Scan for the cell matching the given text and deliver its [X, Y] coordinate at center. 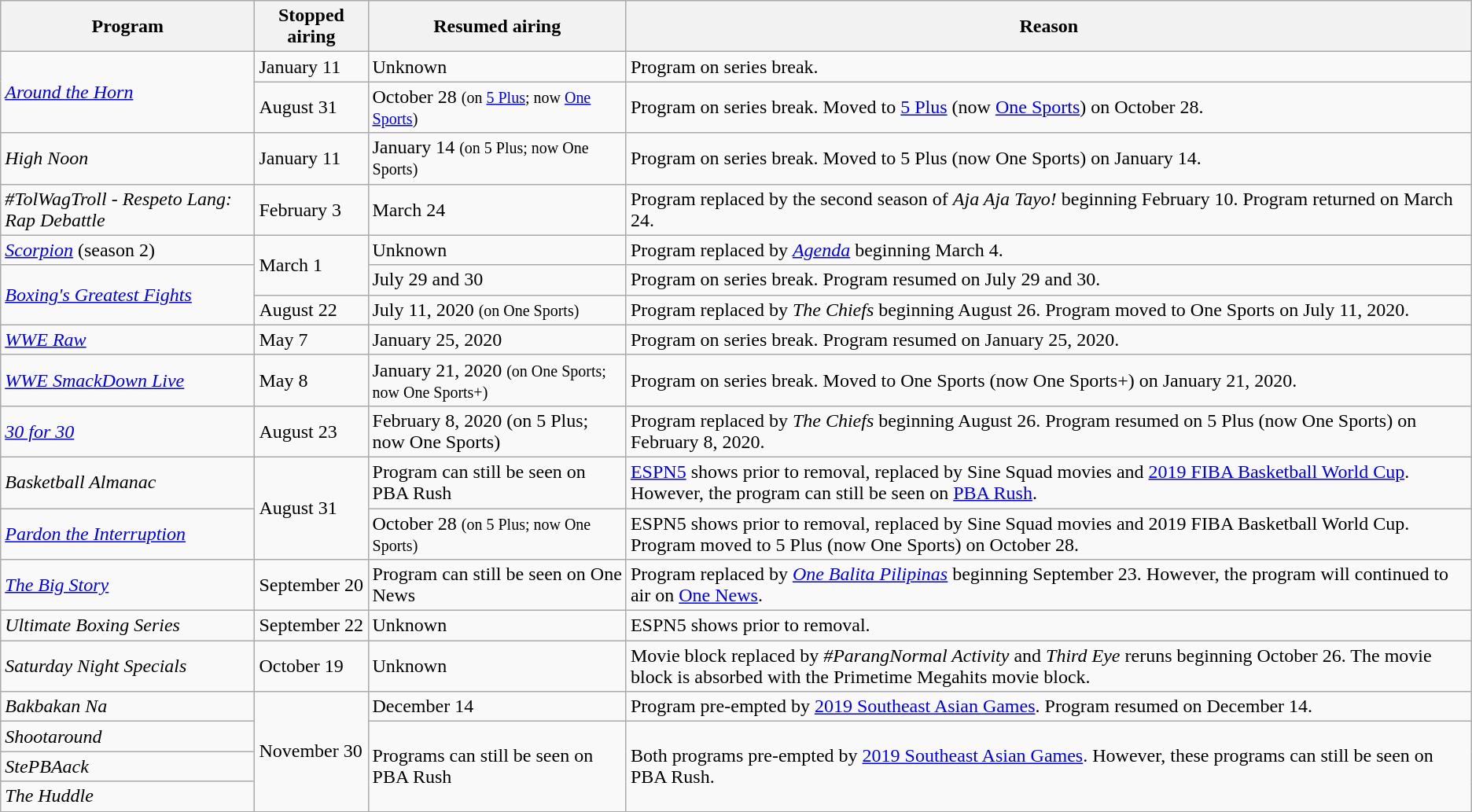
Program replaced by Agenda beginning March 4. [1049, 250]
High Noon [127, 159]
Boxing's Greatest Fights [127, 295]
December 14 [497, 707]
Basketball Almanac [127, 483]
Ultimate Boxing Series [127, 626]
September 22 [311, 626]
January 25, 2020 [497, 340]
July 11, 2020 (on One Sports) [497, 310]
Scorpion (season 2) [127, 250]
Pardon the Interruption [127, 533]
30 for 30 [127, 431]
Program replaced by The Chiefs beginning August 26. Program moved to One Sports on July 11, 2020. [1049, 310]
WWE SmackDown Live [127, 380]
September 20 [311, 585]
Saturday Night Specials [127, 667]
August 22 [311, 310]
Program replaced by the second season of Aja Aja Tayo! beginning February 10. Program returned on March 24. [1049, 209]
Program [127, 27]
StePBAack [127, 766]
Program replaced by One Balita Pilipinas beginning September 23. However, the program will continued to air on One News. [1049, 585]
Program on series break. Moved to 5 Plus (now One Sports) on October 28. [1049, 107]
October 19 [311, 667]
ESPN5 shows prior to removal, replaced by Sine Squad movies and 2019 FIBA Basketball World Cup. However, the program can still be seen on PBA Rush. [1049, 483]
January 21, 2020 (on One Sports; now One Sports+) [497, 380]
Program on series break. [1049, 67]
November 30 [311, 751]
Programs can still be seen on PBA Rush [497, 766]
Shootaround [127, 737]
Program can still be seen on One News [497, 585]
Stopped airing [311, 27]
May 7 [311, 340]
Around the Horn [127, 93]
March 1 [311, 265]
Program on series break. Program resumed on July 29 and 30. [1049, 280]
Program can still be seen on PBA Rush [497, 483]
Resumed airing [497, 27]
February 3 [311, 209]
Program replaced by The Chiefs beginning August 26. Program resumed on 5 Plus (now One Sports) on February 8, 2020. [1049, 431]
Bakbakan Na [127, 707]
January 14 (on 5 Plus; now One Sports) [497, 159]
July 29 and 30 [497, 280]
ESPN5 shows prior to removal. [1049, 626]
WWE Raw [127, 340]
The Huddle [127, 796]
Program on series break. Moved to 5 Plus (now One Sports) on January 14. [1049, 159]
Program on series break. Program resumed on January 25, 2020. [1049, 340]
February 8, 2020 (on 5 Plus; now One Sports) [497, 431]
Program pre-empted by 2019 Southeast Asian Games. Program resumed on December 14. [1049, 707]
March 24 [497, 209]
Reason [1049, 27]
August 23 [311, 431]
Program on series break. Moved to One Sports (now One Sports+) on January 21, 2020. [1049, 380]
The Big Story [127, 585]
May 8 [311, 380]
#TolWagTroll - Respeto Lang: Rap Debattle [127, 209]
Both programs pre-empted by 2019 Southeast Asian Games. However, these programs can still be seen on PBA Rush. [1049, 766]
